Return the [x, y] coordinate for the center point of the cell that contains the specified text.  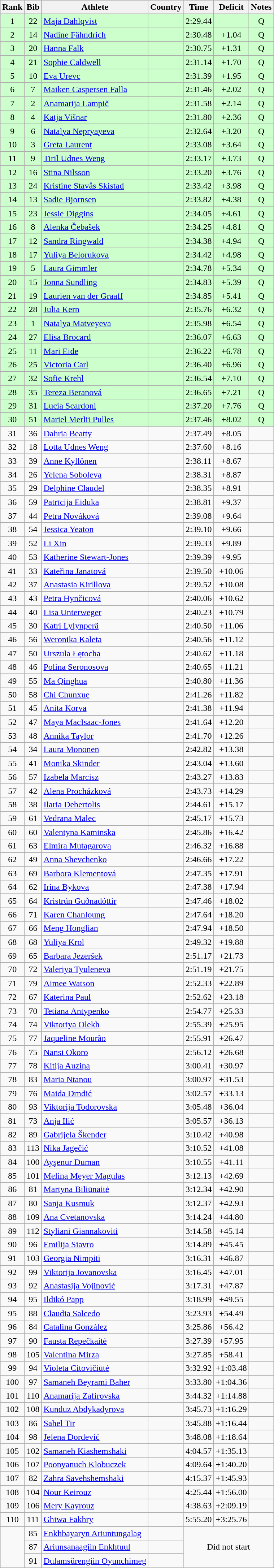
+7.76 [231, 406]
+36.13 [231, 1121]
+44.80 [231, 1217]
+1.04 [231, 35]
Valeriya Tyuleneva [95, 969]
+9.89 [231, 543]
Yuliya Krol [95, 942]
Maida Drndić [95, 1093]
Viktoriya Olekh [95, 1024]
2:34.05 [199, 213]
2:33.82 [199, 200]
5:55.20 [199, 1520]
Nour Keirouz [95, 1492]
+1:16.44 [231, 1423]
+9.66 [231, 530]
Urszula Łętocha [95, 653]
Ildikó Papp [95, 1300]
+7.10 [231, 378]
+1:35.13 [231, 1451]
2:38.81 [199, 502]
Katerina Paul [95, 997]
2:36.65 [199, 392]
2:39.52 [199, 584]
+42.90 [231, 1189]
2:34.25 [199, 227]
+6.54 [231, 323]
2:34.83 [199, 282]
Meng Honglian [95, 928]
2:54.77 [199, 1011]
2:55.91 [199, 1038]
+4.61 [231, 213]
4:09.64 [199, 1464]
+47.87 [231, 1286]
+1:03.48 [231, 1368]
Tereza Beranová [95, 392]
2:51.17 [199, 956]
Violeta Citovičiūtė [95, 1368]
2:45.86 [199, 832]
3:25.86 [199, 1327]
4:04.57 [199, 1451]
Athlete [95, 7]
+14.29 [231, 791]
+11.36 [231, 681]
2:35.98 [199, 323]
+6.96 [231, 364]
2:40.62 [199, 653]
Catalina González [95, 1327]
Greta Laurent [95, 144]
Irina Bykova [95, 887]
Martyna Biliūnaitė [95, 1189]
Weronika Kaleta [95, 640]
Anna Shevchenko [95, 860]
+1:18.64 [231, 1437]
+10.08 [231, 584]
Barbora Klementová [95, 873]
Petra Nováková [95, 516]
2:37.49 [199, 433]
2:34.38 [199, 241]
Anamarija Zafirovska [95, 1396]
2:49.32 [199, 942]
Eva Urevc [95, 76]
Laura Gimmler [95, 268]
Anja Ilić [95, 1121]
Katri Lylynperä [95, 626]
Ayşenur Duman [95, 1162]
2:43.04 [199, 763]
Anastasija Vojinović [95, 1286]
Anamarija Lampič [95, 103]
Samaneh Kiashemshaki [95, 1451]
Dahria Beatty [95, 433]
Kristrún Guðnadóttir [95, 901]
2:39.10 [199, 530]
+9.37 [231, 502]
+26.47 [231, 1038]
2:39.33 [199, 543]
2:30.48 [199, 35]
2:39.08 [199, 516]
Annika Taylor [95, 736]
Jessica Yeaton [95, 530]
Ariunsanaagiin Enkhtuul [95, 1547]
Jelena Đorđević [95, 1437]
2:31.80 [199, 117]
+18.50 [231, 928]
Claudia Salcedo [95, 1313]
+46.87 [231, 1258]
+3:25.76 [231, 1520]
Stina Nilsson [95, 172]
+11.82 [231, 695]
+16.88 [231, 846]
Lotta Udnes Weng [95, 447]
2:38.11 [199, 461]
Sandra Ringwald [95, 241]
Sofie Krehl [95, 378]
+45.45 [231, 1244]
Emilija Siavro [95, 1244]
+9.95 [231, 557]
3:00.97 [199, 1080]
Hanna Falk [95, 48]
3:12.34 [199, 1189]
+11.21 [231, 667]
3:12.13 [199, 1176]
+11.12 [231, 640]
2:41.64 [199, 722]
+21.73 [231, 956]
3:16.31 [199, 1258]
Sophie Caldwell [95, 62]
Viktorija Todorovska [95, 1107]
Georgia Nimpiti [95, 1258]
3:16.45 [199, 1272]
2:31.46 [199, 90]
+3.98 [231, 186]
Jaqueline Mourão [95, 1038]
Bib [33, 7]
Petra Hynčicová [95, 598]
2:37.60 [199, 447]
+11.18 [231, 653]
2:36.40 [199, 364]
Polina Seronosova [95, 667]
2:56.12 [199, 1052]
3:27.85 [199, 1355]
Ma Qinghua [95, 681]
+11.94 [231, 708]
Sadie Bjornsen [95, 200]
2:32.64 [199, 131]
Ana Cvetanovska [95, 1217]
2:43.73 [199, 791]
Izabela Marcisz [95, 777]
+3.20 [231, 131]
+1:04.36 [231, 1382]
2:29.44 [199, 21]
2:30.75 [199, 48]
Katherine Stewart-Jones [95, 557]
2:45.17 [199, 818]
Tetiana Antypenko [95, 1011]
2:36.07 [199, 337]
3:10.52 [199, 1148]
+1:14.88 [231, 1396]
Katja Višnar [95, 117]
+8.05 [231, 433]
+4.98 [231, 255]
2:47.94 [199, 928]
+6.63 [231, 337]
+40.98 [231, 1135]
+1:45.93 [231, 1478]
3:10.55 [199, 1162]
Ghiwa Fakhry [95, 1520]
Natalya Nepryayeva [95, 131]
+13.60 [231, 763]
Jonna Sundling [95, 282]
Laura Mononen [95, 750]
+16.42 [231, 832]
2:37.46 [199, 420]
2:41.26 [199, 695]
2:34.85 [199, 296]
Laurien van der Graaff [95, 296]
Kateřina Janatová [95, 571]
+8.02 [231, 420]
Mari Eide [95, 351]
+4.81 [231, 227]
Melina Meyer Magulas [95, 1176]
+11.06 [231, 626]
+4.94 [231, 241]
+12.26 [231, 736]
Kristine Stavås Skistad [95, 186]
Mariel Merlii Pulles [95, 420]
Rank [12, 7]
+45.14 [231, 1231]
+58.41 [231, 1355]
+19.88 [231, 942]
Alena Procházková [95, 791]
+41.11 [231, 1162]
2:40.06 [199, 598]
3:23.93 [199, 1313]
+41.08 [231, 1148]
2:47.38 [199, 887]
+3.76 [231, 172]
+8.16 [231, 447]
Kitija Auziņa [95, 1066]
2:42.82 [199, 750]
Karen Chanloung [95, 915]
Maria Ntanou [95, 1080]
Maiken Caspersen Falla [95, 90]
Lucia Scardoni [95, 406]
2:35.76 [199, 310]
3:14.24 [199, 1217]
Li Xin [95, 543]
Yelena Soboleva [95, 475]
+13.38 [231, 750]
3:44.32 [199, 1396]
3:02.57 [199, 1093]
+25.95 [231, 1024]
+54.49 [231, 1313]
Tiril Udnes Weng [95, 158]
Lisa Unterweger [95, 612]
2:39.50 [199, 571]
113 [33, 1148]
+42.69 [231, 1176]
2:40.65 [199, 667]
+12.20 [231, 722]
+30.97 [231, 1066]
2:36.22 [199, 351]
3:27.39 [199, 1341]
Nika Jagečić [95, 1148]
+5.41 [231, 296]
+15.17 [231, 804]
2:41.38 [199, 708]
Valentyna Kaminska [95, 832]
2:33.42 [199, 186]
+15.73 [231, 818]
+36.04 [231, 1107]
Barbara Jezeršek [95, 956]
+8.91 [231, 488]
+31.53 [231, 1080]
+6.78 [231, 351]
Maya MacIsaac-Jones [95, 722]
4:38.63 [199, 1506]
Poonyanuch Klobuczek [95, 1464]
3:14.58 [199, 1231]
2:46.32 [199, 846]
3:00.41 [199, 1066]
Enkhbayaryn Ariuntungalag [95, 1533]
+56.42 [231, 1327]
2:47.46 [199, 901]
3:48.08 [199, 1437]
2:33.20 [199, 172]
Monika Skinder [95, 763]
+10.79 [231, 612]
Nadine Fähndrich [95, 35]
+1:40.20 [231, 1464]
+33.13 [231, 1093]
+25.33 [231, 1011]
2:51.19 [199, 969]
+22.89 [231, 983]
Viktorija Jovanovska [95, 1272]
+4.38 [231, 200]
4:25.44 [199, 1492]
Elmira Mutagarova [95, 846]
3:32.92 [199, 1368]
3:05.57 [199, 1121]
+10.06 [231, 571]
+1.95 [231, 76]
2:55.39 [199, 1024]
Patrīcija Eiduka [95, 502]
2:40.56 [199, 640]
2:40.80 [199, 681]
+8.87 [231, 475]
2:39.39 [199, 557]
+17.94 [231, 887]
Notes [261, 7]
2:31.58 [199, 103]
+21.75 [231, 969]
2:33.08 [199, 144]
+17.22 [231, 860]
Aimee Watson [95, 983]
+13.83 [231, 777]
+7.21 [231, 392]
3:45.73 [199, 1409]
+10.62 [231, 598]
Deficit [231, 7]
2:43.27 [199, 777]
+3.64 [231, 144]
+2:09.19 [231, 1506]
+1:56.00 [231, 1492]
3:12.37 [199, 1203]
Jessie Diggins [95, 213]
2:37.20 [199, 406]
Kunduz Abdykadyrova [95, 1409]
Country [166, 7]
+42.93 [231, 1203]
Nansi Okoro [95, 1052]
2:47.64 [199, 915]
+5.39 [231, 282]
+18.02 [231, 901]
2:52.62 [199, 997]
Anita Korva [95, 708]
Time [199, 7]
Anastasia Kirillova [95, 584]
+9.64 [231, 516]
Did not start [228, 1547]
Dulamsürengiin Oyunchimeg [95, 1561]
+1.31 [231, 48]
Fausta Repečkaitė [95, 1341]
Maja Dahlqvist [95, 21]
3:45.88 [199, 1423]
2:34.42 [199, 255]
+2.14 [231, 103]
Alenka Čebašek [95, 227]
2:31.14 [199, 62]
2:33.17 [199, 158]
2:38.31 [199, 475]
3:17.31 [199, 1286]
+5.34 [231, 268]
2:52.33 [199, 983]
Gabrijela Škender [95, 1135]
3:18.99 [199, 1300]
2:41.70 [199, 736]
Mery Kayrouz [95, 1506]
+6.32 [231, 310]
2:46.66 [199, 860]
Anne Kyllönen [95, 461]
2:34.78 [199, 268]
2:36.54 [199, 378]
Victoria Carl [95, 364]
2:40.23 [199, 612]
4:15.37 [199, 1478]
2:38.35 [199, 488]
+2.36 [231, 117]
+8.67 [231, 461]
Sahel Tir [95, 1423]
3:33.80 [199, 1382]
Styliani Giannakoviti [95, 1231]
+49.55 [231, 1300]
Valentina Mirza [95, 1355]
Chi Chunxue [95, 695]
Julia Kern [95, 310]
+1.70 [231, 62]
3:14.89 [199, 1244]
+1:16.29 [231, 1409]
+26.68 [231, 1052]
2:40.50 [199, 626]
+2.02 [231, 90]
112 [33, 1231]
Natalya Matveyeva [95, 323]
2:47.35 [199, 873]
Delphine Claudel [95, 488]
+57.95 [231, 1341]
111 [33, 1520]
Elisa Brocard [95, 337]
Yuliya Belorukova [95, 255]
+3.73 [231, 158]
2:31.39 [199, 76]
3:05.48 [199, 1107]
Vedrana Malec [95, 818]
2:44.61 [199, 804]
Ilaria Debertolis [95, 804]
+47.01 [231, 1272]
+23.18 [231, 997]
Zahra Savehshemshaki [95, 1478]
Samaneh Beyrami Baher [95, 1382]
+17.91 [231, 873]
3:10.42 [199, 1135]
+18.20 [231, 915]
Sanja Kusmuk [95, 1203]
